Identify which cell holds the provided text, then report its [X, Y] central coordinate. 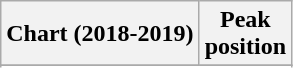
Chart (2018-2019) [100, 34]
Peakposition [245, 34]
